From the cell containing the given text, extract its center point as [x, y] coordinate. 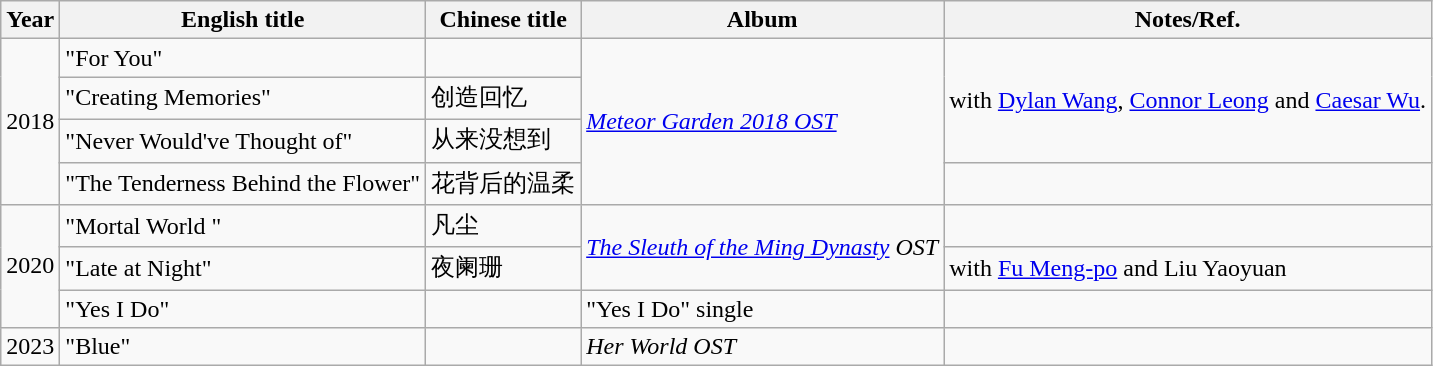
"Never Would've Thought of" [243, 140]
"For You" [243, 58]
Notes/Ref. [1188, 20]
2018 [30, 122]
The Sleuth of the Ming Dynasty OST [762, 248]
2023 [30, 347]
夜阑珊 [504, 268]
"Late at Night" [243, 268]
花背后的温柔 [504, 184]
"Creating Memories" [243, 98]
"Blue" [243, 347]
Her World OST [762, 347]
"Yes I Do" [243, 309]
Year [30, 20]
凡尘 [504, 226]
with Dylan Wang, Connor Leong and Caesar Wu. [1188, 100]
Album [762, 20]
"Yes I Do" single [762, 309]
English title [243, 20]
Meteor Garden 2018 OST [762, 122]
2020 [30, 266]
Chinese title [504, 20]
with Fu Meng-po and Liu Yaoyuan [1188, 268]
"Mortal World " [243, 226]
"The Tenderness Behind the Flower" [243, 184]
创造回忆 [504, 98]
从来没想到 [504, 140]
